Determine the (x, y) coordinate at the center of the cell enclosing the given text.  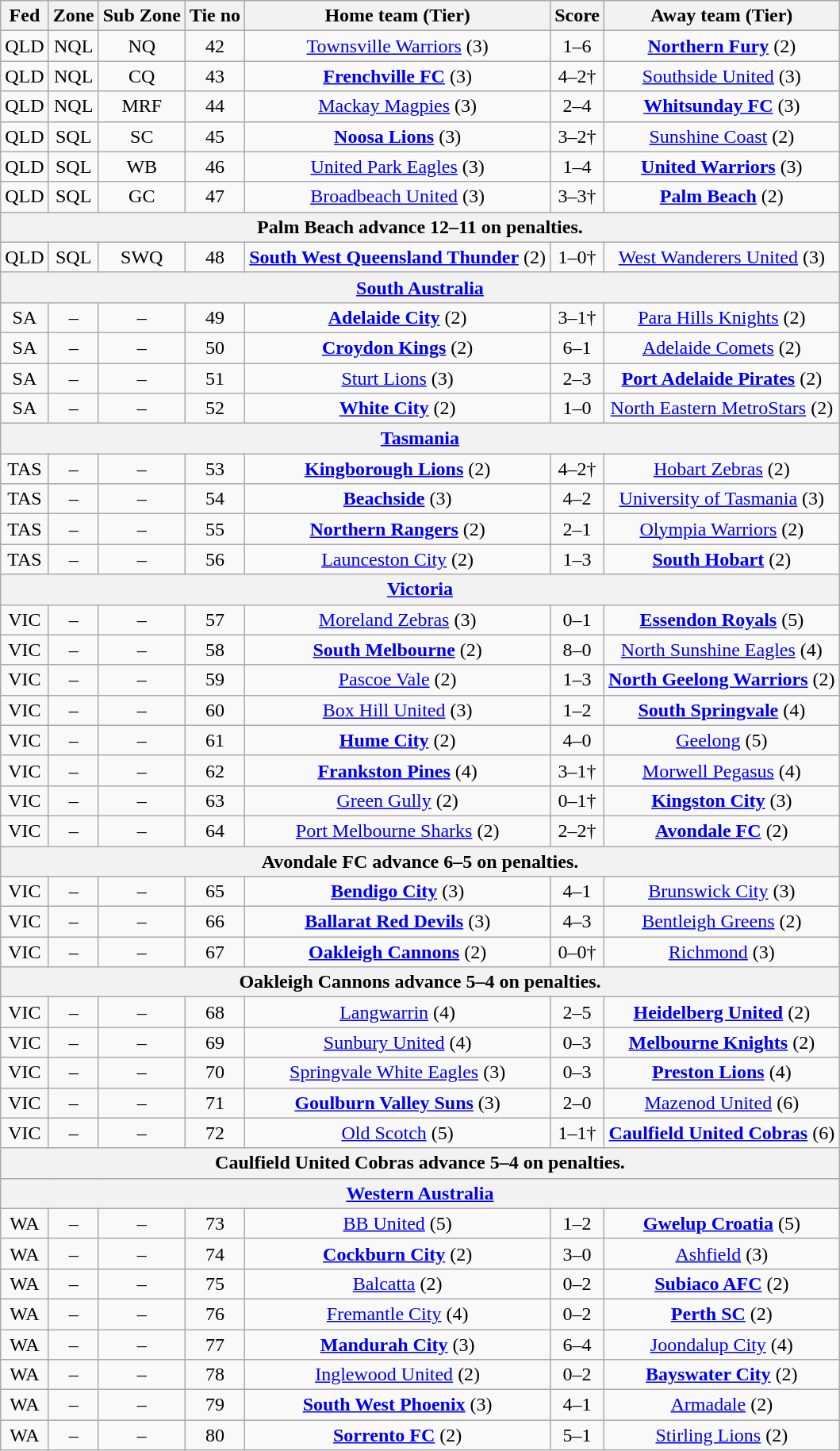
62 (214, 770)
Frankston Pines (4) (398, 770)
48 (214, 257)
Langwarrin (4) (398, 1012)
55 (214, 529)
Subiaco AFC (2) (722, 1284)
Noosa Lions (3) (398, 136)
2–4 (577, 106)
Palm Beach advance 12–11 on penalties. (420, 227)
Launceston City (2) (398, 559)
53 (214, 469)
Southside United (3) (722, 76)
2–5 (577, 1012)
54 (214, 499)
Geelong (5) (722, 740)
Adelaide City (2) (398, 317)
Brunswick City (3) (722, 892)
74 (214, 1253)
1–1† (577, 1133)
Hobart Zebras (2) (722, 469)
0–1 (577, 620)
Sub Zone (141, 16)
CQ (141, 76)
Kingston City (3) (722, 800)
67 (214, 952)
5–1 (577, 1435)
71 (214, 1103)
72 (214, 1133)
6–4 (577, 1345)
Zone (73, 16)
Port Melbourne Sharks (2) (398, 831)
Para Hills Knights (2) (722, 317)
Stirling Lions (2) (722, 1435)
Sorrento FC (2) (398, 1435)
Western Australia (420, 1193)
Moreland Zebras (3) (398, 620)
Beachside (3) (398, 499)
77 (214, 1345)
1–6 (577, 46)
Victoria (420, 589)
Bentleigh Greens (2) (722, 922)
4–2 (577, 499)
Northern Rangers (2) (398, 529)
60 (214, 710)
58 (214, 650)
Northern Fury (2) (722, 46)
43 (214, 76)
Balcatta (2) (398, 1284)
49 (214, 317)
North Geelong Warriors (2) (722, 680)
NQ (141, 46)
Heidelberg United (2) (722, 1012)
73 (214, 1223)
South Australia (420, 287)
Avondale FC (2) (722, 831)
45 (214, 136)
Oakleigh Cannons (2) (398, 952)
Tasmania (420, 439)
Port Adelaide Pirates (2) (722, 378)
69 (214, 1042)
White City (2) (398, 409)
56 (214, 559)
68 (214, 1012)
3–3† (577, 197)
Springvale White Eagles (3) (398, 1073)
Cockburn City (2) (398, 1253)
Score (577, 16)
Caulfield United Cobras advance 5–4 on penalties. (420, 1163)
South West Phoenix (3) (398, 1405)
GC (141, 197)
BB United (5) (398, 1223)
Perth SC (2) (722, 1314)
6–1 (577, 347)
Green Gully (2) (398, 800)
Fremantle City (4) (398, 1314)
Ashfield (3) (722, 1253)
63 (214, 800)
Morwell Pegasus (4) (722, 770)
Adelaide Comets (2) (722, 347)
Sturt Lions (3) (398, 378)
42 (214, 46)
University of Tasmania (3) (722, 499)
8–0 (577, 650)
61 (214, 740)
3–0 (577, 1253)
Box Hill United (3) (398, 710)
South West Queensland Thunder (2) (398, 257)
Olympia Warriors (2) (722, 529)
Away team (Tier) (722, 16)
United Warriors (3) (722, 167)
Essendon Royals (5) (722, 620)
80 (214, 1435)
2–2† (577, 831)
West Wanderers United (3) (722, 257)
Croydon Kings (2) (398, 347)
Inglewood United (2) (398, 1375)
South Melbourne (2) (398, 650)
Mandurah City (3) (398, 1345)
4–3 (577, 922)
46 (214, 167)
2–0 (577, 1103)
64 (214, 831)
SC (141, 136)
0–0† (577, 952)
1–4 (577, 167)
Bendigo City (3) (398, 892)
57 (214, 620)
4–0 (577, 740)
MRF (141, 106)
44 (214, 106)
Palm Beach (2) (722, 197)
79 (214, 1405)
3–2† (577, 136)
Preston Lions (4) (722, 1073)
Tie no (214, 16)
Bayswater City (2) (722, 1375)
Whitsunday FC (3) (722, 106)
Frenchville FC (3) (398, 76)
Fed (25, 16)
Pascoe Vale (2) (398, 680)
70 (214, 1073)
Hume City (2) (398, 740)
66 (214, 922)
Armadale (2) (722, 1405)
Avondale FC advance 6–5 on penalties. (420, 861)
Mackay Magpies (3) (398, 106)
59 (214, 680)
75 (214, 1284)
Old Scotch (5) (398, 1133)
47 (214, 197)
South Hobart (2) (722, 559)
65 (214, 892)
WB (141, 167)
Richmond (3) (722, 952)
Mazenod United (6) (722, 1103)
Joondalup City (4) (722, 1345)
North Sunshine Eagles (4) (722, 650)
76 (214, 1314)
52 (214, 409)
Ballarat Red Devils (3) (398, 922)
50 (214, 347)
Home team (Tier) (398, 16)
Caulfield United Cobras (6) (722, 1133)
Townsville Warriors (3) (398, 46)
78 (214, 1375)
1–0† (577, 257)
South Springvale (4) (722, 710)
51 (214, 378)
Melbourne Knights (2) (722, 1042)
1–0 (577, 409)
0–1† (577, 800)
Gwelup Croatia (5) (722, 1223)
Goulburn Valley Suns (3) (398, 1103)
2–3 (577, 378)
SWQ (141, 257)
2–1 (577, 529)
Sunshine Coast (2) (722, 136)
Broadbeach United (3) (398, 197)
North Eastern MetroStars (2) (722, 409)
Sunbury United (4) (398, 1042)
Oakleigh Cannons advance 5–4 on penalties. (420, 982)
Kingborough Lions (2) (398, 469)
United Park Eagles (3) (398, 167)
